For the text-containing cell, return its midpoint in [x, y] coordinate format. 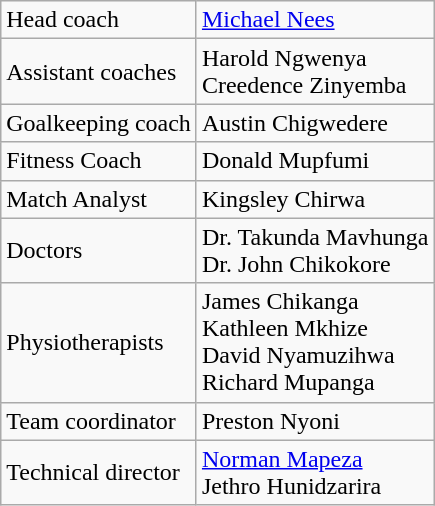
Preston Nyoni [315, 421]
Assistant coaches [99, 72]
Doctors [99, 250]
Norman Mapeza Jethro Hunidzarira [315, 472]
Fitness Coach [99, 161]
Michael Nees [315, 20]
Austin Chigwedere [315, 123]
Harold Ngwenya Creedence Zinyemba [315, 72]
Goalkeeping coach [99, 123]
Kingsley Chirwa [315, 199]
Donald Mupfumi [315, 161]
Match Analyst [99, 199]
Dr. Takunda Mavhunga Dr. John Chikokore [315, 250]
Head coach [99, 20]
Technical director [99, 472]
James Chikanga Kathleen Mkhize David Nyamuzihwa Richard Mupanga [315, 342]
Physiotherapists [99, 342]
Team coordinator [99, 421]
